Detect which cell encompasses the target text, then output its [x, y] center coordinate. 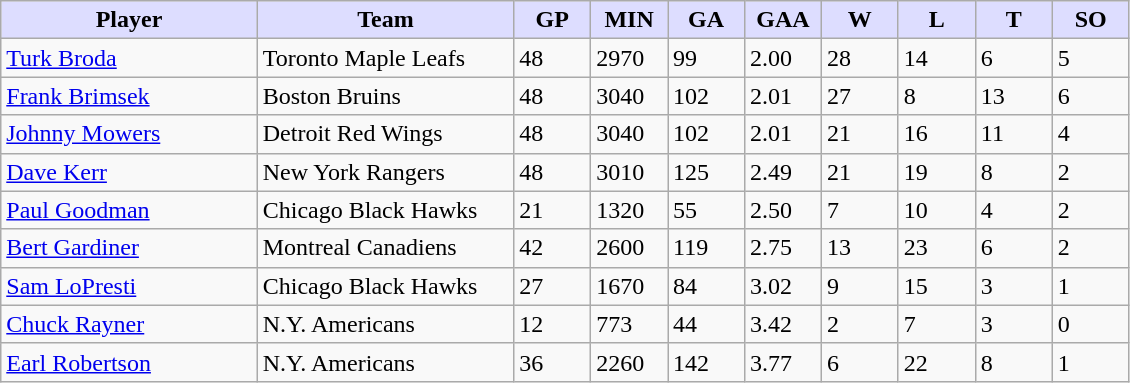
11 [1014, 134]
42 [552, 248]
Earl Robertson [129, 362]
GAA [782, 20]
2.50 [782, 210]
Bert Gardiner [129, 248]
16 [936, 134]
Detroit Red Wings [385, 134]
2.49 [782, 172]
23 [936, 248]
0 [1090, 324]
SO [1090, 20]
10 [936, 210]
New York Rangers [385, 172]
L [936, 20]
W [860, 20]
125 [706, 172]
3.77 [782, 362]
1320 [630, 210]
Player [129, 20]
773 [630, 324]
3.02 [782, 286]
Dave Kerr [129, 172]
142 [706, 362]
14 [936, 58]
2260 [630, 362]
Toronto Maple Leafs [385, 58]
28 [860, 58]
Paul Goodman [129, 210]
Turk Broda [129, 58]
84 [706, 286]
2970 [630, 58]
3.42 [782, 324]
15 [936, 286]
9 [860, 286]
12 [552, 324]
T [1014, 20]
19 [936, 172]
99 [706, 58]
3010 [630, 172]
Montreal Canadiens [385, 248]
119 [706, 248]
55 [706, 210]
22 [936, 362]
Sam LoPresti [129, 286]
5 [1090, 58]
Frank Brimsek [129, 96]
2.00 [782, 58]
Chuck Rayner [129, 324]
GA [706, 20]
2.75 [782, 248]
GP [552, 20]
Team [385, 20]
Boston Bruins [385, 96]
44 [706, 324]
2600 [630, 248]
36 [552, 362]
Johnny Mowers [129, 134]
MIN [630, 20]
1670 [630, 286]
